Identify which cell holds the provided text, then report its (x, y) central coordinate. 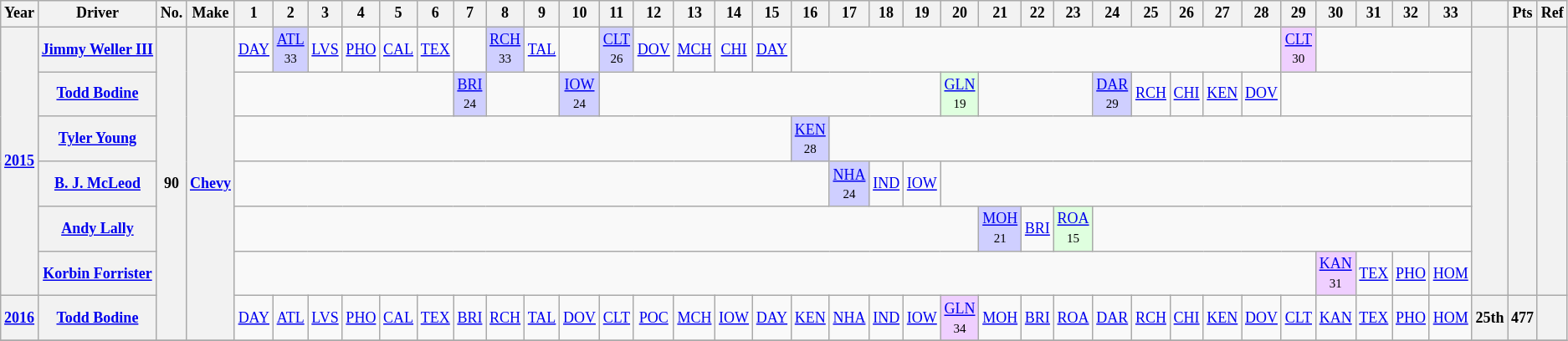
13 (694, 13)
CLT26 (616, 49)
ROA15 (1073, 229)
2015 (20, 161)
3 (325, 13)
Ref (1552, 13)
4 (361, 13)
NHA24 (849, 184)
477 (1523, 318)
MOH21 (1001, 229)
B. J. McLeod (97, 184)
33 (1451, 13)
14 (735, 13)
IOW24 (580, 94)
30 (1335, 13)
Jimmy Weller III (97, 49)
20 (960, 13)
NHA (849, 318)
Year (20, 13)
11 (616, 13)
28 (1262, 13)
6 (435, 13)
GLN19 (960, 94)
16 (810, 13)
7 (470, 13)
KAN (1335, 318)
Pts (1523, 13)
25 (1151, 13)
18 (887, 13)
15 (771, 13)
31 (1374, 13)
ATL33 (290, 49)
2 (290, 13)
Driver (97, 13)
MOH (1001, 318)
BRI24 (470, 94)
90 (171, 184)
Andy Lally (97, 229)
POC (653, 318)
9 (541, 13)
Chevy (211, 184)
KAN31 (1335, 273)
Tyler Young (97, 139)
CLT30 (1299, 49)
1 (254, 13)
ATL (290, 318)
8 (505, 13)
32 (1411, 13)
22 (1038, 13)
12 (653, 13)
17 (849, 13)
23 (1073, 13)
KEN28 (810, 139)
2016 (20, 318)
Korbin Forrister (97, 273)
26 (1186, 13)
29 (1299, 13)
Make (211, 13)
5 (398, 13)
DAR29 (1113, 94)
DAR (1113, 318)
10 (580, 13)
No. (171, 13)
GLN34 (960, 318)
24 (1113, 13)
21 (1001, 13)
ROA (1073, 318)
RCH33 (505, 49)
25th (1489, 318)
27 (1222, 13)
19 (922, 13)
